Extract the [x, y] coordinate from the center of the cell holding the provided text.  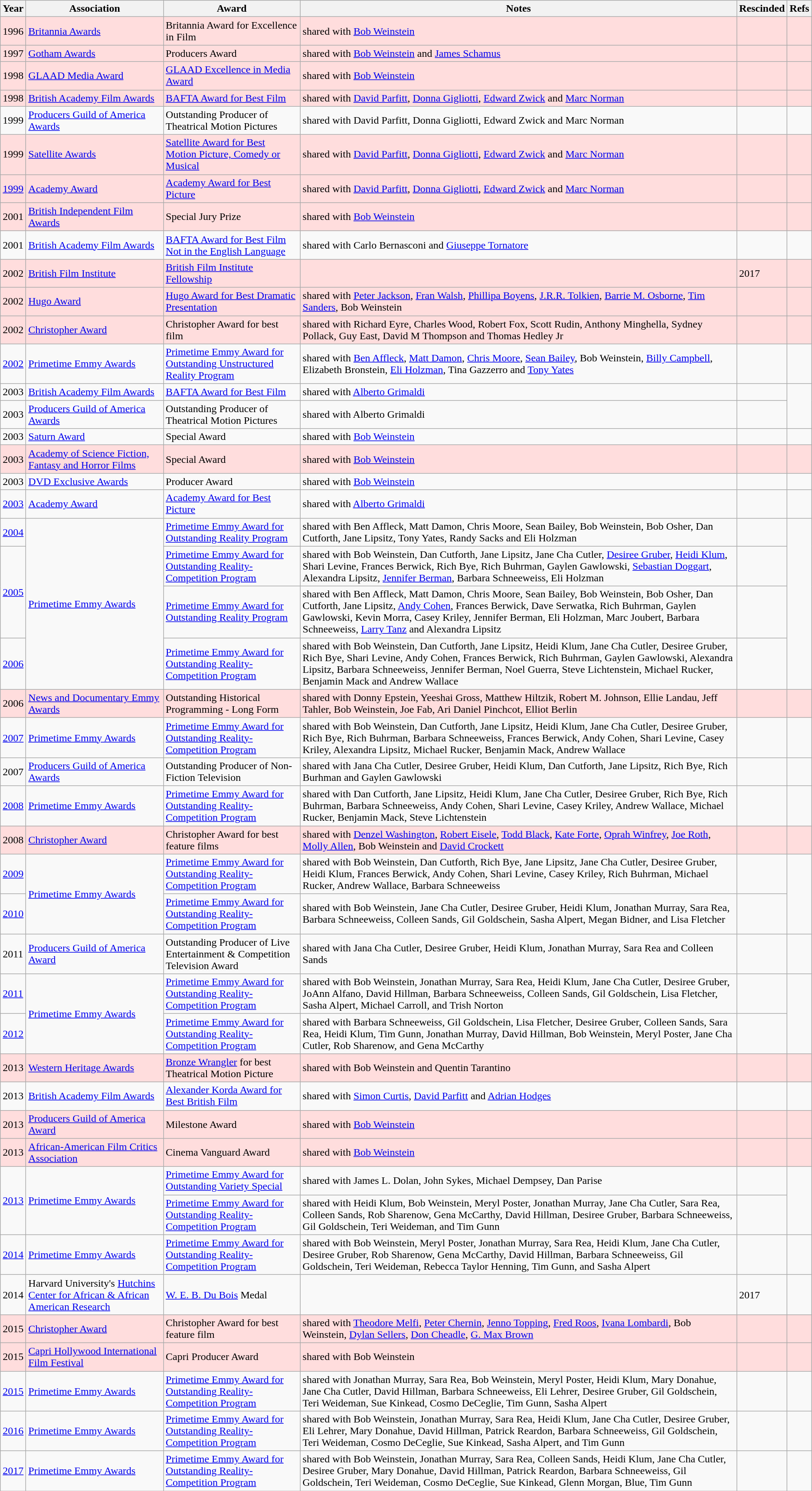
Satellite Award for Best Motion Picture, Comedy or Musical [232, 154]
Association [95, 9]
Academy of Science Fiction, Fantasy and Horror Films [95, 459]
shared with Peter Jackson, Fran Walsh, Phillipa Boyens, J.R.R. Tolkien, Barrie M. Osborne, Tim Sanders, Bob Weinstein [518, 301]
Producer Award [232, 482]
Award [232, 9]
British Film Institute [95, 273]
Cinema Vanguard Award [232, 1152]
Primetime Emmy Award for Outstanding Variety Special [232, 1181]
GLAAD Media Award [95, 75]
GLAAD Excellence in Media Award [232, 75]
Special Jury Prize [232, 217]
Bronze Wrangler for best Theatrical Motion Picture [232, 1068]
2005 [13, 592]
Gotham Awards [95, 53]
2010 [13, 914]
Britannia Award for Excellence in Film [232, 31]
Outstanding Historical Programming - Long Form [232, 704]
W. E. B. Du Bois Medal [232, 1294]
Milestone Award [232, 1124]
Britannia Awards [95, 31]
Christopher Award for best feature film [232, 1328]
Primetime Emmy Award for Outstanding Unstructured Reality Program [232, 364]
Western Heritage Awards [95, 1068]
2012 [13, 1034]
shared with Jana Cha Cutler, Desiree Gruber, Heidi Klum, Dan Cutforth, Jane Lipsitz, Rich Bye, Rich Burhman and Gaylen Gawlowski [518, 771]
BAFTA Award for Best Film Not in the English Language [232, 245]
1996 [13, 31]
Outstanding Producer of Live Entertainment & Competition Television Award [232, 954]
shared with Theodore Melfi, Peter Chernin, Jenno Topping, Fred Roos, Ivana Lombardi, Bob Weinstein, Dylan Sellers, Don Cheadle, G. Max Brown [518, 1328]
Rescinded [762, 9]
Capri Hollywood International Film Festival [95, 1357]
Harvard University's Hutchins Center for African & African American Research [95, 1294]
shared with James L. Dolan, John Sykes, Michael Dempsey, Dan Parise [518, 1181]
Alexander Korda Award for Best British Film [232, 1096]
Year [13, 9]
2016 [13, 1431]
African-American Film Critics Association [95, 1152]
shared with Jana Cha Cutler, Desiree Gruber, Heidi Klum, Jonathan Murray, Sara Rea and Colleen Sands [518, 954]
Producers Award [232, 53]
Notes [518, 9]
Hugo Award [95, 301]
Saturn Award [95, 437]
shared with Simon Curtis, David Parfitt and Adrian Hodges [518, 1096]
Capri Producer Award [232, 1357]
shared with Carlo Bernasconi and Giuseppe Tornatore [518, 245]
shared with Denzel Washington, Robert Eisele, Todd Black, Kate Forte, Oprah Winfrey, Joe Roth, Molly Allen, Bob Weinstein and David Crockett [518, 840]
Refs [799, 9]
1997 [13, 53]
2004 [13, 532]
Christopher Award for best film [232, 330]
Hugo Award for Best Dramatic Presentation [232, 301]
British Independent Film Awards [95, 217]
Satellite Awards [95, 154]
shared with Bob Weinstein and James Schamus [518, 53]
2009 [13, 874]
shared with Richard Eyre, Charles Wood, Robert Fox, Scott Rudin, Anthony Minghella, Sydney Pollack, Guy East, David M Thompson and Thomas Hedley Jr [518, 330]
Outstanding Producer of Non-Fiction Television [232, 771]
shared with Bob Weinstein and Quentin Tarantino [518, 1068]
Christopher Award for best feature films [232, 840]
News and Documentary Emmy Awards [95, 704]
DVD Exclusive Awards [95, 482]
British Film Institute Fellowship [232, 273]
